Return [X, Y] of the center of cell containing provided text 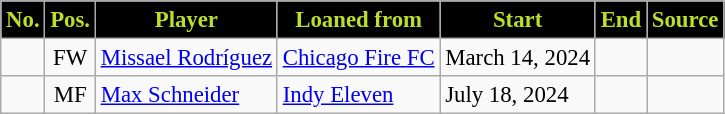
March 14, 2024 [518, 58]
End [620, 20]
Missael Rodríguez [186, 58]
Start [518, 20]
Indy Eleven [358, 95]
Max Schneider [186, 95]
Pos. [70, 20]
Player [186, 20]
Loaned from [358, 20]
July 18, 2024 [518, 95]
FW [70, 58]
No. [23, 20]
Chicago Fire FC [358, 58]
Source [684, 20]
MF [70, 95]
